For the text-containing cell, return its midpoint in [X, Y] coordinate format. 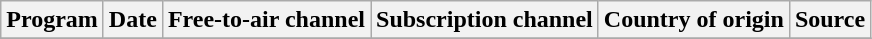
Free-to-air channel [266, 20]
Source [830, 20]
Date [132, 20]
Program [52, 20]
Subscription channel [484, 20]
Country of origin [694, 20]
